Provide the (x, y) coordinate of the cell's center where the given text is located.  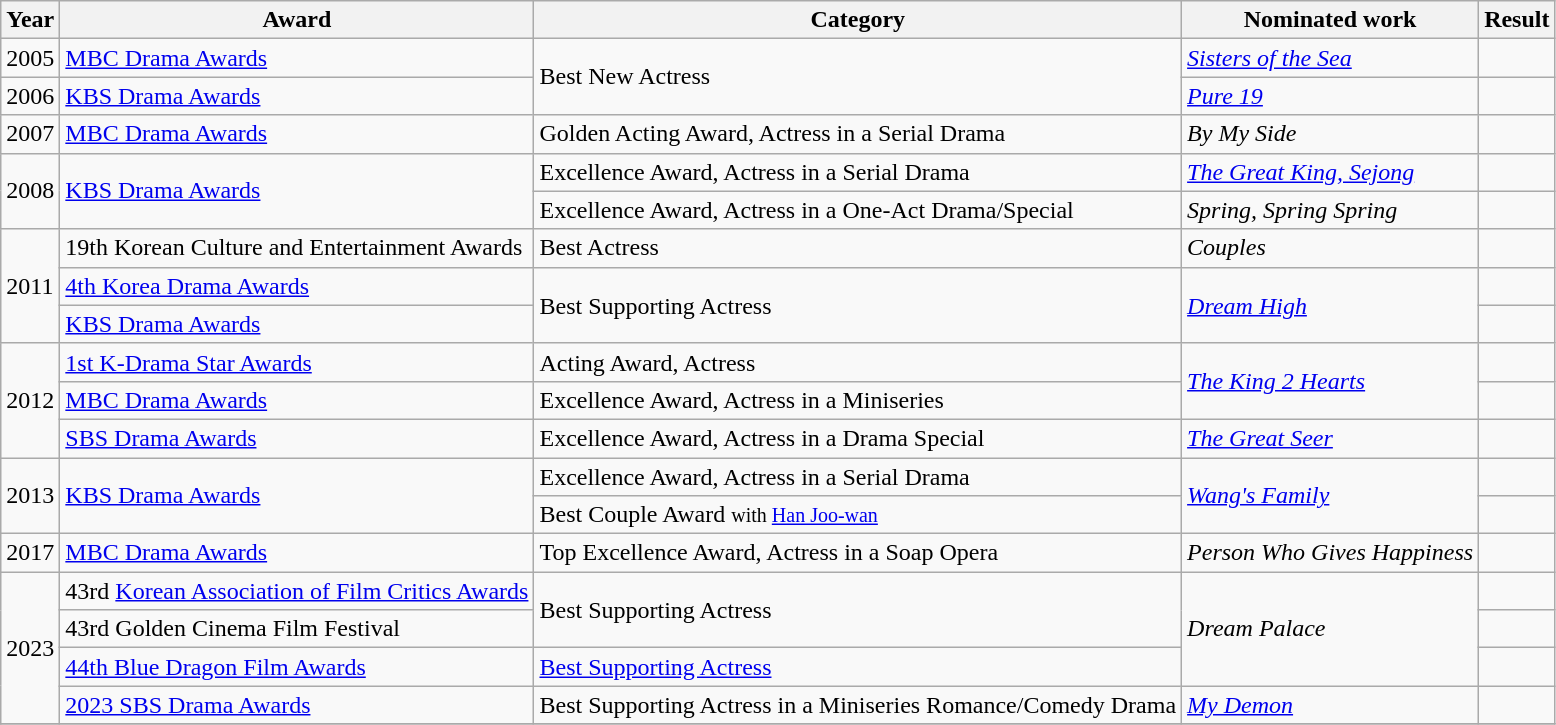
1st K-Drama Star Awards (297, 362)
By My Side (1330, 134)
2007 (30, 134)
Category (858, 20)
2017 (30, 553)
Wang's Family (1330, 496)
2006 (30, 96)
Top Excellence Award, Actress in a Soap Opera (858, 553)
44th Blue Dragon Film Awards (297, 667)
19th Korean Culture and Entertainment Awards (297, 248)
2013 (30, 496)
Sisters of the Sea (1330, 58)
Pure 19 (1330, 96)
43rd Golden Cinema Film Festival (297, 629)
2023 (30, 648)
Best Couple Award with Han Joo-wan (858, 515)
2011 (30, 286)
My Demon (1330, 705)
Award (297, 20)
2012 (30, 400)
Excellence Award, Actress in a Miniseries (858, 400)
Excellence Award, Actress in a Drama Special (858, 438)
Person Who Gives Happiness (1330, 553)
Dream High (1330, 305)
2008 (30, 191)
Best Actress (858, 248)
SBS Drama Awards (297, 438)
Best New Actress (858, 77)
The Great Seer (1330, 438)
Acting Award, Actress (858, 362)
Excellence Award, Actress in a One-Act Drama/Special (858, 210)
Best Supporting Actress in a Miniseries Romance/Comedy Drama (858, 705)
2023 SBS Drama Awards (297, 705)
Couples (1330, 248)
Nominated work (1330, 20)
43rd Korean Association of Film Critics Awards (297, 591)
Spring, Spring Spring (1330, 210)
Result (1517, 20)
4th Korea Drama Awards (297, 286)
Dream Palace (1330, 629)
The Great King, Sejong (1330, 172)
The King 2 Hearts (1330, 381)
Year (30, 20)
Golden Acting Award, Actress in a Serial Drama (858, 134)
2005 (30, 58)
